Search for the cell housing the specified text and yield its [x, y] center coordinate. 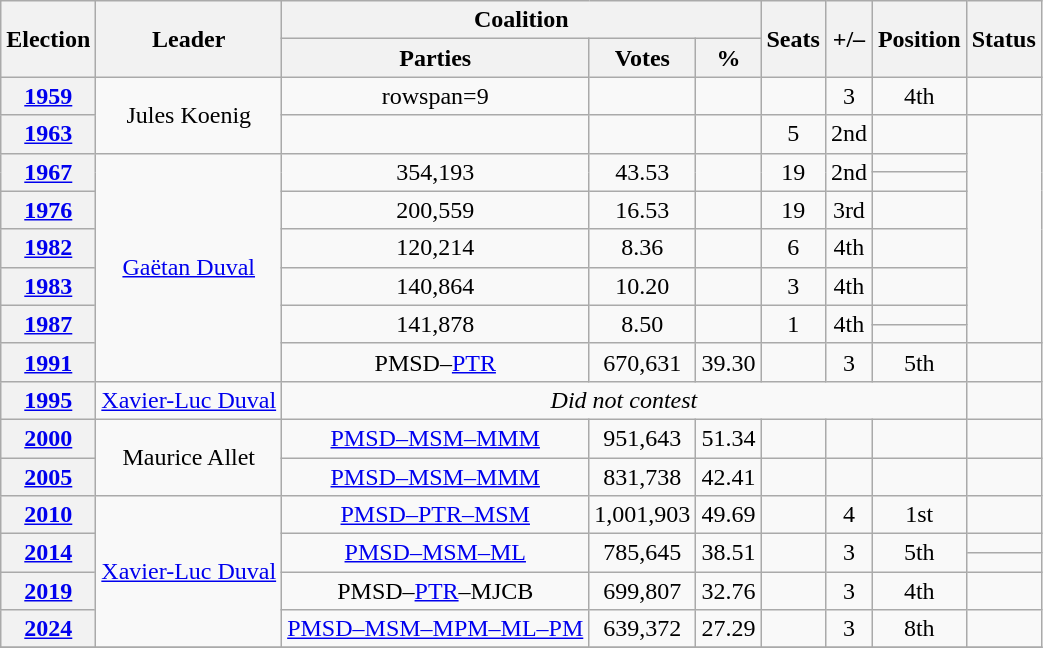
2010 [48, 515]
Seats [793, 39]
2000 [48, 438]
16.53 [642, 210]
39.30 [728, 362]
42.41 [728, 477]
Parties [436, 58]
Jules Koenig [189, 115]
2019 [48, 591]
PMSD–PTR–MSM [436, 515]
785,645 [642, 553]
Gaëtan Duval [189, 267]
38.51 [728, 553]
1,001,903 [642, 515]
141,878 [436, 324]
Votes [642, 58]
8.36 [642, 248]
1 [793, 324]
200,559 [436, 210]
Leader [189, 39]
PMSD–PTR–MJCB [436, 591]
Status [1004, 39]
27.29 [728, 629]
3rd [848, 210]
951,643 [642, 438]
32.76 [728, 591]
49.69 [728, 515]
PMSD–PTR [436, 362]
1987 [48, 324]
PMSD–MSM–ML [436, 553]
8.50 [642, 324]
PMSD–MSM–MPM–ML–PM [436, 629]
Position [919, 39]
1967 [48, 172]
1991 [48, 362]
354,193 [436, 172]
2024 [48, 629]
10.20 [642, 286]
2014 [48, 553]
699,807 [642, 591]
Election [48, 39]
1983 [48, 286]
1982 [48, 248]
670,631 [642, 362]
6 [793, 248]
1st [919, 515]
831,738 [642, 477]
2005 [48, 477]
Did not contest [624, 400]
140,864 [436, 286]
1963 [48, 134]
120,214 [436, 248]
1995 [48, 400]
+/– [848, 39]
% [728, 58]
Coalition [522, 20]
1959 [48, 96]
43.53 [642, 172]
rowspan=9 [436, 96]
1976 [48, 210]
4 [848, 515]
Maurice Allet [189, 457]
5 [793, 134]
51.34 [728, 438]
8th [919, 629]
639,372 [642, 629]
